Capture the cell that displays the provided text and extract its (X, Y) central coordinate. 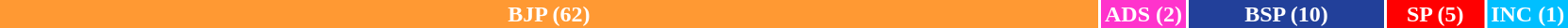
BJP (62) (549, 14)
SP (5) (1436, 14)
BSP (10) (1286, 14)
ADS (2) (1143, 14)
